Identify which cell holds the provided text, then report its [x, y] central coordinate. 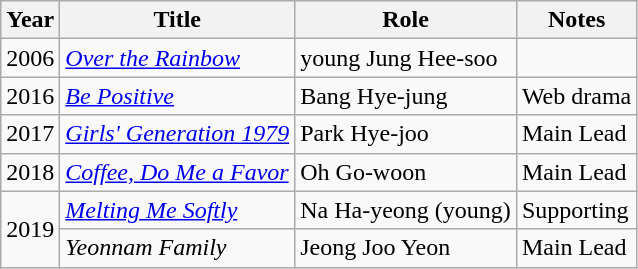
Melting Me Softly [178, 210]
Web drama [576, 96]
2018 [30, 172]
Yeonnam Family [178, 248]
2017 [30, 134]
Notes [576, 20]
Be Positive [178, 96]
Na Ha-yeong (young) [406, 210]
Girls' Generation 1979 [178, 134]
Oh Go-woon [406, 172]
2019 [30, 229]
Coffee, Do Me a Favor [178, 172]
2016 [30, 96]
Supporting [576, 210]
2006 [30, 58]
Year [30, 20]
Over the Rainbow [178, 58]
Park Hye-joo [406, 134]
young Jung Hee-soo [406, 58]
Role [406, 20]
Jeong Joo Yeon [406, 248]
Bang Hye-jung [406, 96]
Title [178, 20]
